From the cell containing the given text, extract its center point as (x, y) coordinate. 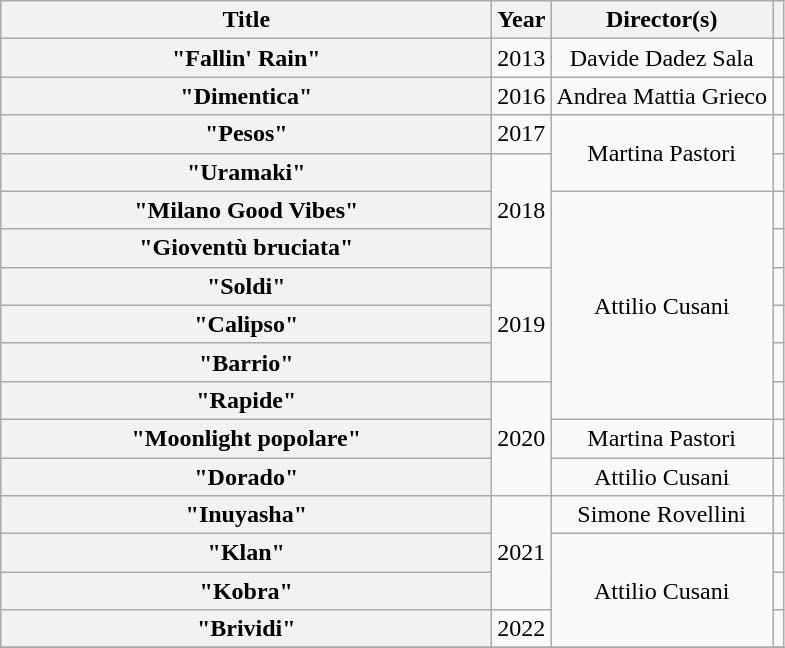
"Milano Good Vibes" (246, 210)
Davide Dadez Sala (662, 58)
"Soldi" (246, 286)
"Pesos" (246, 134)
2019 (522, 324)
2018 (522, 210)
"Gioventù bruciata" (246, 248)
Year (522, 20)
"Kobra" (246, 591)
2013 (522, 58)
Andrea Mattia Grieco (662, 96)
2016 (522, 96)
"Fallin' Rain" (246, 58)
2017 (522, 134)
"Moonlight popolare" (246, 438)
"Barrio" (246, 362)
"Dorado" (246, 477)
"Uramaki" (246, 172)
"Rapide" (246, 400)
2022 (522, 629)
"Calipso" (246, 324)
"Klan" (246, 553)
"Dimentica" (246, 96)
Director(s) (662, 20)
2020 (522, 438)
"Brividi" (246, 629)
Simone Rovellini (662, 515)
"Inuyasha" (246, 515)
2021 (522, 553)
Title (246, 20)
